Search for the cell housing the specified text and yield its (X, Y) center coordinate. 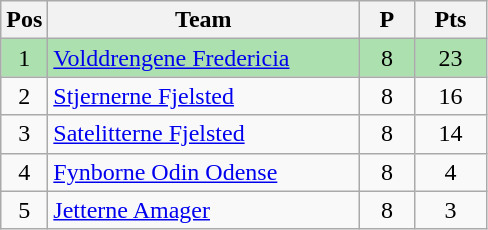
Stjernerne Fjelsted (204, 96)
5 (24, 210)
1 (24, 58)
Satelitterne Fjelsted (204, 134)
Pos (24, 20)
23 (450, 58)
16 (450, 96)
Jetterne Amager (204, 210)
Volddrengene Fredericia (204, 58)
P (387, 20)
Team (204, 20)
2 (24, 96)
Fynborne Odin Odense (204, 172)
Pts (450, 20)
14 (450, 134)
